Locate the cell with the specified text and output its [x, y] center coordinate. 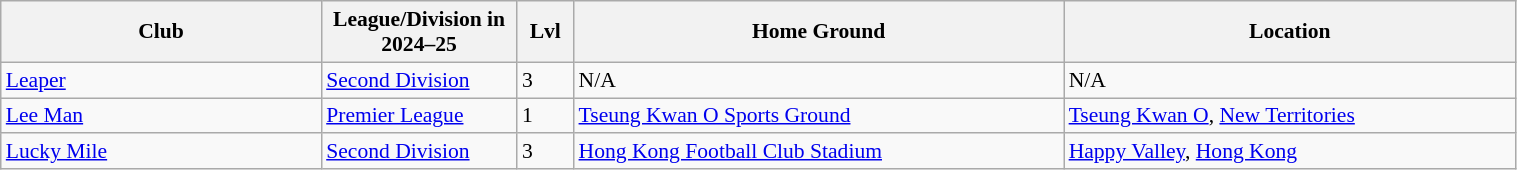
Lee Man [161, 116]
Tseung Kwan O Sports Ground [819, 116]
Club [161, 32]
Lucky Mile [161, 152]
1 [546, 116]
Tseung Kwan O, New Territories [1290, 116]
Hong Kong Football Club Stadium [819, 152]
Premier League [419, 116]
Home Ground [819, 32]
League/Division in 2024–25 [419, 32]
Location [1290, 32]
Lvl [546, 32]
Leaper [161, 80]
Happy Valley, Hong Kong [1290, 152]
